Find where the given text appears and provide that cell's center as (X, Y) coordinate. 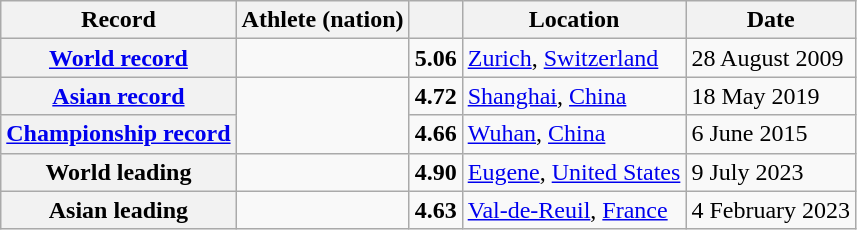
28 August 2009 (771, 58)
4.66 (436, 134)
9 July 2023 (771, 172)
World leading (118, 172)
Asian leading (118, 210)
Location (574, 20)
Shanghai, China (574, 96)
Athlete (nation) (322, 20)
4.90 (436, 172)
Championship record (118, 134)
5.06 (436, 58)
Date (771, 20)
4.72 (436, 96)
4 February 2023 (771, 210)
Wuhan, China (574, 134)
4.63 (436, 210)
Asian record (118, 96)
Record (118, 20)
World record (118, 58)
Val-de-Reuil, France (574, 210)
Eugene, United States (574, 172)
18 May 2019 (771, 96)
6 June 2015 (771, 134)
Zurich, Switzerland (574, 58)
